For the text-containing cell, return its midpoint in [x, y] coordinate format. 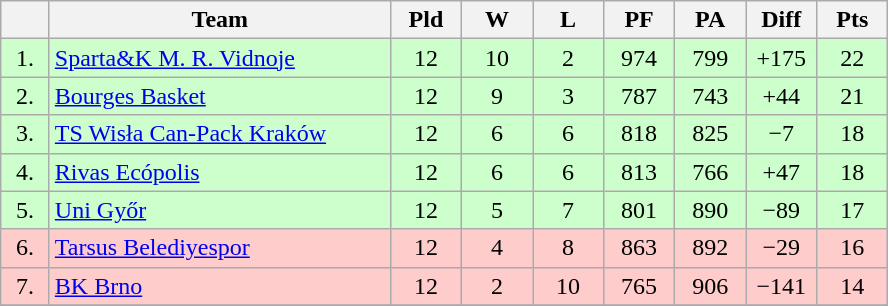
799 [710, 58]
890 [710, 210]
PA [710, 20]
Pld [426, 20]
765 [640, 286]
1. [26, 58]
2. [26, 96]
Team [220, 20]
9 [496, 96]
5 [496, 210]
906 [710, 286]
8 [568, 248]
6. [26, 248]
818 [640, 134]
Bourges Basket [220, 96]
766 [710, 172]
Pts [852, 20]
16 [852, 248]
22 [852, 58]
−141 [782, 286]
974 [640, 58]
4 [496, 248]
−89 [782, 210]
813 [640, 172]
14 [852, 286]
Diff [782, 20]
Rivas Ecópolis [220, 172]
+44 [782, 96]
W [496, 20]
BK Brno [220, 286]
Uni Győr [220, 210]
7. [26, 286]
Sparta&K M. R. Vidnoje [220, 58]
4. [26, 172]
TS Wisła Can-Pack Kraków [220, 134]
L [568, 20]
3 [568, 96]
801 [640, 210]
17 [852, 210]
7 [568, 210]
21 [852, 96]
892 [710, 248]
743 [710, 96]
+175 [782, 58]
Tarsus Belediyespor [220, 248]
5. [26, 210]
−29 [782, 248]
863 [640, 248]
787 [640, 96]
+47 [782, 172]
−7 [782, 134]
PF [640, 20]
825 [710, 134]
3. [26, 134]
